Identify which cell holds the provided text, then report its [X, Y] central coordinate. 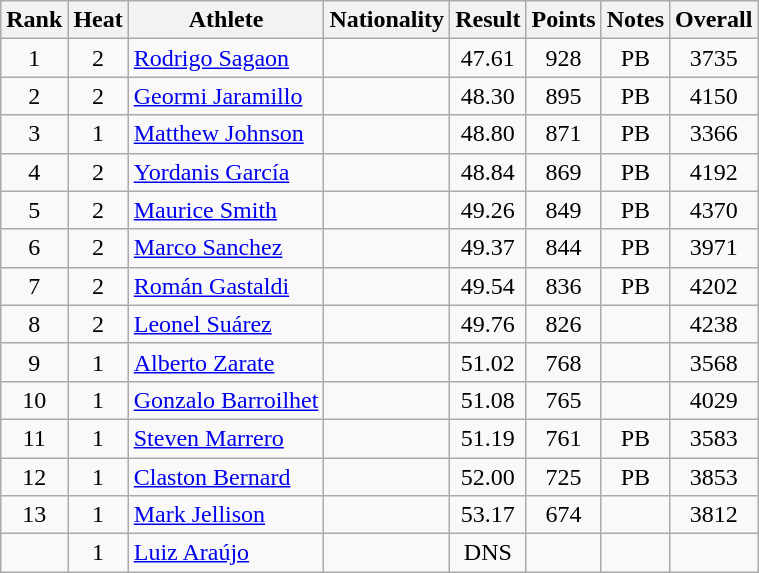
Steven Marrero [226, 438]
Yordanis García [226, 172]
Leonel Suárez [226, 324]
12 [34, 477]
Rank [34, 20]
51.08 [488, 400]
674 [564, 515]
Román Gastaldi [226, 286]
51.02 [488, 362]
47.61 [488, 58]
4150 [714, 96]
49.54 [488, 286]
3971 [714, 248]
49.26 [488, 210]
844 [564, 248]
871 [564, 134]
928 [564, 58]
Notes [635, 20]
Matthew Johnson [226, 134]
DNS [488, 553]
3 [34, 134]
4029 [714, 400]
Marco Sanchez [226, 248]
49.37 [488, 248]
768 [564, 362]
Points [564, 20]
836 [564, 286]
7 [34, 286]
6 [34, 248]
13 [34, 515]
Overall [714, 20]
4 [34, 172]
10 [34, 400]
Heat [98, 20]
Luiz Araújo [226, 553]
Alberto Zarate [226, 362]
Nationality [387, 20]
3853 [714, 477]
9 [34, 362]
48.30 [488, 96]
849 [564, 210]
52.00 [488, 477]
11 [34, 438]
Maurice Smith [226, 210]
49.76 [488, 324]
761 [564, 438]
53.17 [488, 515]
3568 [714, 362]
Rodrigo Sagaon [226, 58]
48.84 [488, 172]
4202 [714, 286]
765 [564, 400]
8 [34, 324]
895 [564, 96]
51.19 [488, 438]
826 [564, 324]
4192 [714, 172]
4370 [714, 210]
Result [488, 20]
Geormi Jaramillo [226, 96]
Athlete [226, 20]
Claston Bernard [226, 477]
869 [564, 172]
48.80 [488, 134]
725 [564, 477]
3583 [714, 438]
3366 [714, 134]
3812 [714, 515]
3735 [714, 58]
4238 [714, 324]
Mark Jellison [226, 515]
Gonzalo Barroilhet [226, 400]
5 [34, 210]
